Search for the cell housing the specified text and yield its (X, Y) center coordinate. 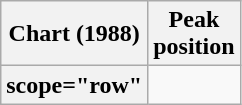
Chart (1988) (74, 34)
Peakposition (194, 34)
scope="row" (74, 85)
